Extract the (X, Y) coordinate from the center of the cell holding the provided text.  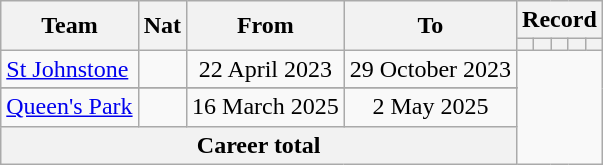
St Johnstone (70, 69)
Team (70, 26)
To (430, 26)
Nat (162, 26)
29 October 2023 (430, 69)
16 March 2025 (266, 107)
Record (560, 20)
Queen's Park (70, 107)
Career total (259, 145)
From (266, 26)
22 April 2023 (266, 69)
2 May 2025 (430, 107)
